Output the (X, Y) coordinate of the center of the cell containing the given text.  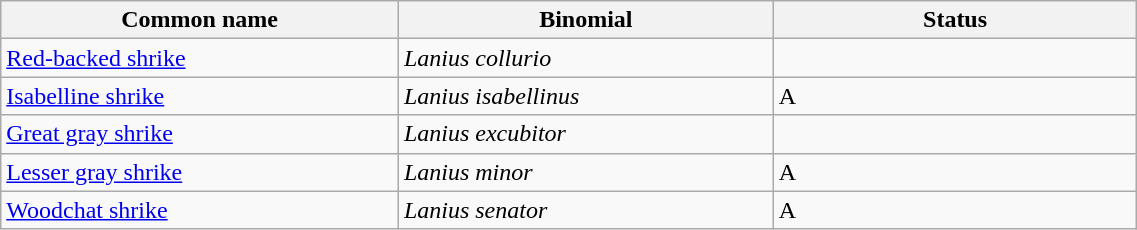
Lanius minor (586, 172)
Isabelline shrike (200, 96)
Lesser gray shrike (200, 172)
Great gray shrike (200, 134)
Binomial (586, 20)
Status (955, 20)
Lanius isabellinus (586, 96)
Lanius senator (586, 210)
Common name (200, 20)
Woodchat shrike (200, 210)
Lanius collurio (586, 58)
Red-backed shrike (200, 58)
Lanius excubitor (586, 134)
